Output the (x, y) coordinate of the center of the cell containing the given text.  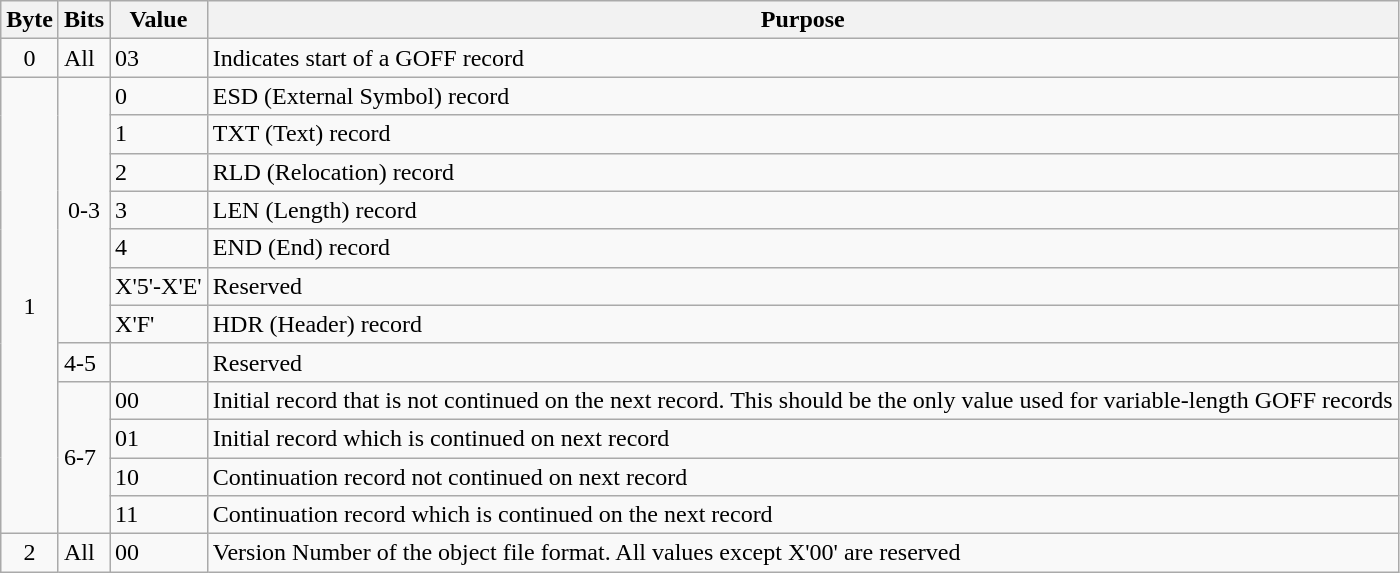
X'F' (159, 324)
4-5 (84, 362)
11 (159, 515)
TXT (Text) record (802, 134)
Purpose (802, 20)
Continuation record which is continued on the next record (802, 515)
END (End) record (802, 248)
LEN (Length) record (802, 210)
Version Number of the object file format. All values except X'00' are reserved (802, 553)
Initial record that is not continued on the next record. This should be the only value used for variable-length GOFF records (802, 400)
Initial record which is continued on next record (802, 438)
01 (159, 438)
ESD (External Symbol) record (802, 96)
10 (159, 477)
03 (159, 58)
Indicates start of a GOFF record (802, 58)
Bits (84, 20)
Continuation record not continued on next record (802, 477)
RLD (Relocation) record (802, 172)
4 (159, 248)
0-3 (84, 210)
Value (159, 20)
3 (159, 210)
Byte (30, 20)
X'5'-X'E' (159, 286)
HDR (Header) record (802, 324)
6-7 (84, 457)
